Return the (X, Y) coordinate for the center point of the cell that contains the specified text.  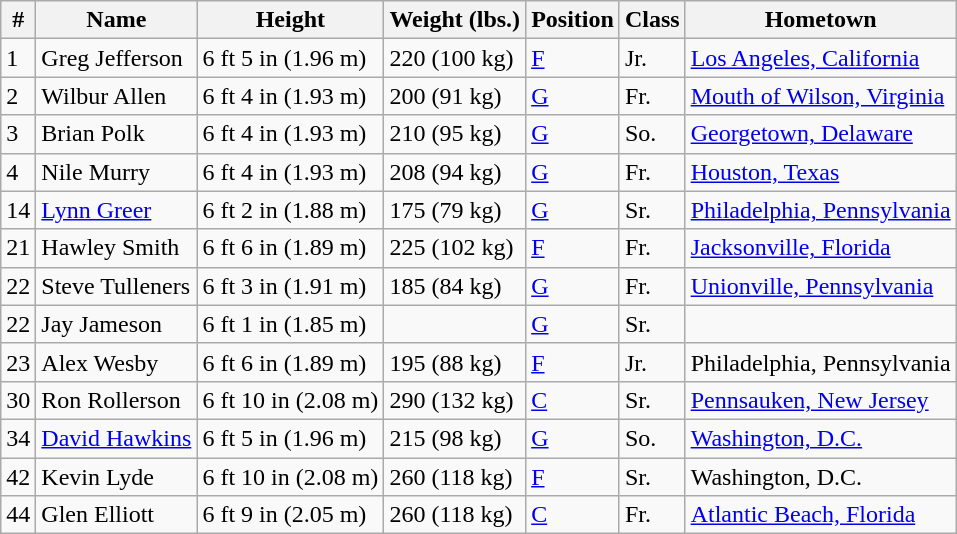
210 (95 kg) (455, 134)
6 ft 3 in (1.91 m) (290, 286)
200 (91 kg) (455, 96)
Ron Rollerson (116, 400)
175 (79 kg) (455, 210)
Hawley Smith (116, 248)
6 ft 9 in (2.05 m) (290, 515)
Steve Tulleners (116, 286)
185 (84 kg) (455, 286)
208 (94 kg) (455, 172)
Alex Wesby (116, 362)
2 (18, 96)
1 (18, 58)
3 (18, 134)
Wilbur Allen (116, 96)
34 (18, 438)
Georgetown, Delaware (820, 134)
Kevin Lyde (116, 477)
Los Angeles, California (820, 58)
Lynn Greer (116, 210)
220 (100 kg) (455, 58)
Weight (lbs.) (455, 20)
Nile Murry (116, 172)
Pennsauken, New Jersey (820, 400)
Name (116, 20)
14 (18, 210)
Brian Polk (116, 134)
215 (98 kg) (455, 438)
Hometown (820, 20)
Unionville, Pennsylvania (820, 286)
23 (18, 362)
6 ft 1 in (1.85 m) (290, 324)
6 ft 2 in (1.88 m) (290, 210)
42 (18, 477)
4 (18, 172)
Greg Jefferson (116, 58)
Position (573, 20)
195 (88 kg) (455, 362)
Class (652, 20)
290 (132 kg) (455, 400)
Jay Jameson (116, 324)
David Hawkins (116, 438)
Glen Elliott (116, 515)
Mouth of Wilson, Virginia (820, 96)
21 (18, 248)
30 (18, 400)
Houston, Texas (820, 172)
Jacksonville, Florida (820, 248)
44 (18, 515)
225 (102 kg) (455, 248)
# (18, 20)
Height (290, 20)
Atlantic Beach, Florida (820, 515)
